From the cell containing the given text, extract its center point as (x, y) coordinate. 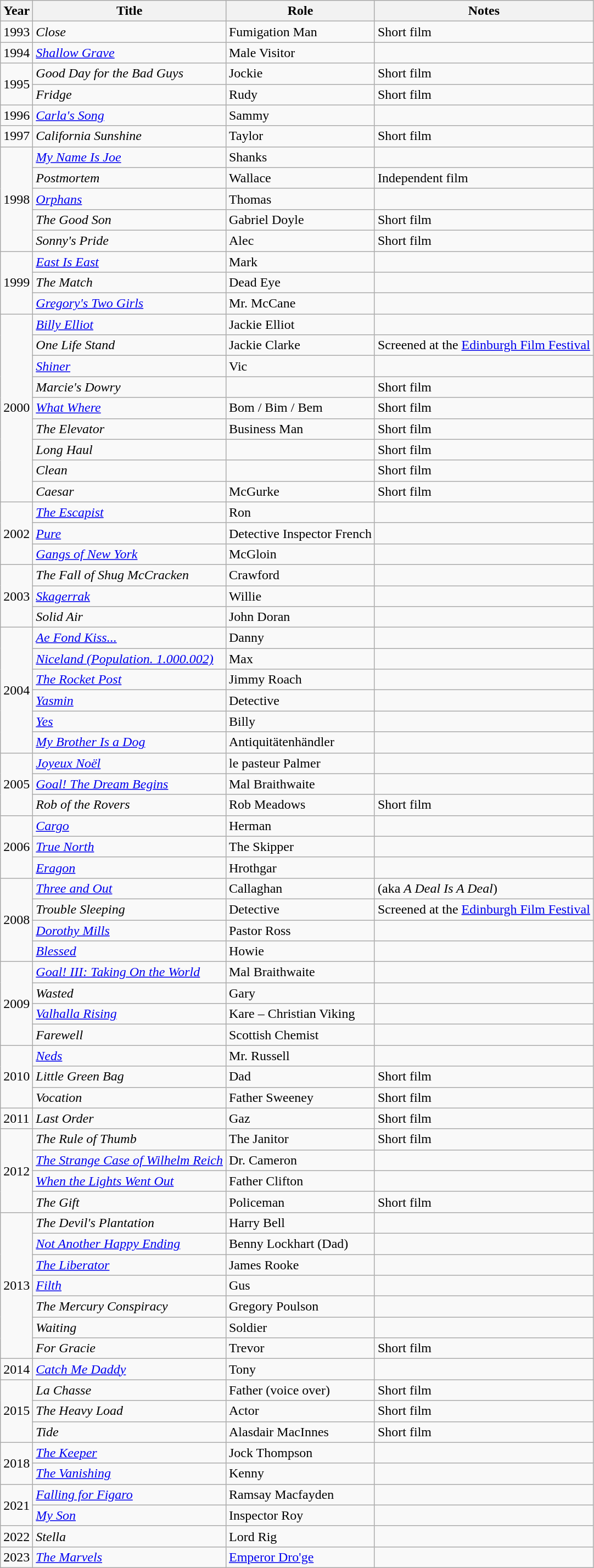
Skagerrak (130, 596)
1993 (16, 32)
Max (300, 659)
Shiner (130, 366)
1997 (16, 136)
Pure (130, 533)
Long Haul (130, 450)
The Liberator (130, 1264)
Postmortem (130, 178)
Mr. Russell (300, 1056)
Rudy (300, 94)
Vocation (130, 1097)
(aka A Deal Is A Deal) (484, 888)
Gaz (300, 1118)
2012 (16, 1171)
2004 (16, 690)
2006 (16, 847)
Gabriel Doyle (300, 220)
Catch Me Daddy (130, 1369)
The Rocket Post (130, 680)
The Match (130, 283)
Alec (300, 240)
Waiting (130, 1328)
Solid Air (130, 617)
The Vanishing (130, 1474)
When the Lights Went Out (130, 1181)
Lord Rig (300, 1536)
Close (130, 32)
Last Order (130, 1118)
Year (16, 11)
Carla's Song (130, 115)
My Brother Is a Dog (130, 742)
Notes (484, 11)
2023 (16, 1557)
Emperor Dro'ge (300, 1557)
le pasteur Palmer (300, 763)
Ramsay Macfayden (300, 1494)
1994 (16, 53)
Goal! The Dream Begins (130, 784)
1995 (16, 84)
2021 (16, 1505)
Dorothy Mills (130, 931)
Gus (300, 1286)
Billy (300, 721)
The Fall of Shug McCracken (130, 575)
2013 (16, 1285)
Willie (300, 596)
1998 (16, 199)
Gregory Poulson (300, 1307)
Niceland (Population. 1.000.002) (130, 659)
Yasmin (130, 701)
My Name Is Joe (130, 157)
Valhalla Rising (130, 1014)
Mr. McCane (300, 304)
Eragon (130, 867)
Scottish Chemist (300, 1035)
Callaghan (300, 888)
Tide (130, 1432)
Kenny (300, 1474)
Jackie Elliot (300, 324)
La Chasse (130, 1390)
Mark (300, 262)
Inspector Roy (300, 1515)
Jockie (300, 74)
The Marvels (130, 1557)
Business Man (300, 429)
Gary (300, 993)
Wasted (130, 993)
Wallace (300, 178)
My Son (130, 1515)
For Gracie (130, 1348)
Gregory's Two Girls (130, 304)
The Good Son (130, 220)
Taylor (300, 136)
Soldier (300, 1328)
Shallow Grave (130, 53)
The Heavy Load (130, 1411)
Shanks (300, 157)
McGurke (300, 491)
2002 (16, 533)
John Doran (300, 617)
Jimmy Roach (300, 680)
Trouble Sleeping (130, 909)
Gangs of New York (130, 554)
Rob of the Rovers (130, 805)
Cargo (130, 826)
Thomas (300, 199)
Father Sweeney (300, 1097)
Orphans (130, 199)
Kare – Christian Viking (300, 1014)
2022 (16, 1536)
Yes (130, 721)
Goal! III: Taking On the World (130, 972)
Sammy (300, 115)
2005 (16, 784)
The Strange Case of Wilhelm Reich (130, 1160)
The Rule of Thumb (130, 1139)
Male Visitor (300, 53)
The Escapist (130, 512)
Role (300, 11)
Antiquitätenhändler (300, 742)
Actor (300, 1411)
Howie (300, 951)
Joyeux Noël (130, 763)
The Elevator (130, 429)
Father (voice over) (300, 1390)
Benny Lockhart (Dad) (300, 1244)
2011 (16, 1118)
Blessed (130, 951)
Pastor Ross (300, 931)
2010 (16, 1077)
Filth (130, 1286)
Fridge (130, 94)
Vic (300, 366)
Harry Bell (300, 1223)
Detective Inspector French (300, 533)
1999 (16, 283)
East Is East (130, 262)
1996 (16, 115)
Dr. Cameron (300, 1160)
Little Green Bag (130, 1077)
2008 (16, 920)
Independent film (484, 178)
The Keeper (130, 1453)
Hrothgar (300, 867)
Title (130, 11)
Dead Eye (300, 283)
The Gift (130, 1202)
2009 (16, 1004)
Tony (300, 1369)
Ron (300, 512)
Three and Out (130, 888)
Jock Thompson (300, 1453)
What Where (130, 408)
2000 (16, 408)
One Life Stand (130, 345)
True North (130, 847)
Policeman (300, 1202)
Billy Elliot (130, 324)
2015 (16, 1411)
Not Another Happy Ending (130, 1244)
The Janitor (300, 1139)
Crawford (300, 575)
Sonny's Pride (130, 240)
Herman (300, 826)
Good Day for the Bad Guys (130, 74)
Clean (130, 471)
Marcie's Dowry (130, 387)
2003 (16, 596)
McGloin (300, 554)
The Devil's Plantation (130, 1223)
Ae Fond Kiss... (130, 638)
James Rooke (300, 1264)
Jackie Clarke (300, 345)
The Mercury Conspiracy (130, 1307)
Fumigation Man (300, 32)
2018 (16, 1463)
Danny (300, 638)
Farewell (130, 1035)
Caesar (130, 491)
Falling for Figaro (130, 1494)
Alasdair MacInnes (300, 1432)
Father Clifton (300, 1181)
Bom / Bim / Bem (300, 408)
2014 (16, 1369)
Rob Meadows (300, 805)
Neds (130, 1056)
California Sunshine (130, 136)
Trevor (300, 1348)
Stella (130, 1536)
Dad (300, 1077)
The Skipper (300, 847)
